Provide the [x, y] coordinate of the cell's center where the given text is located.  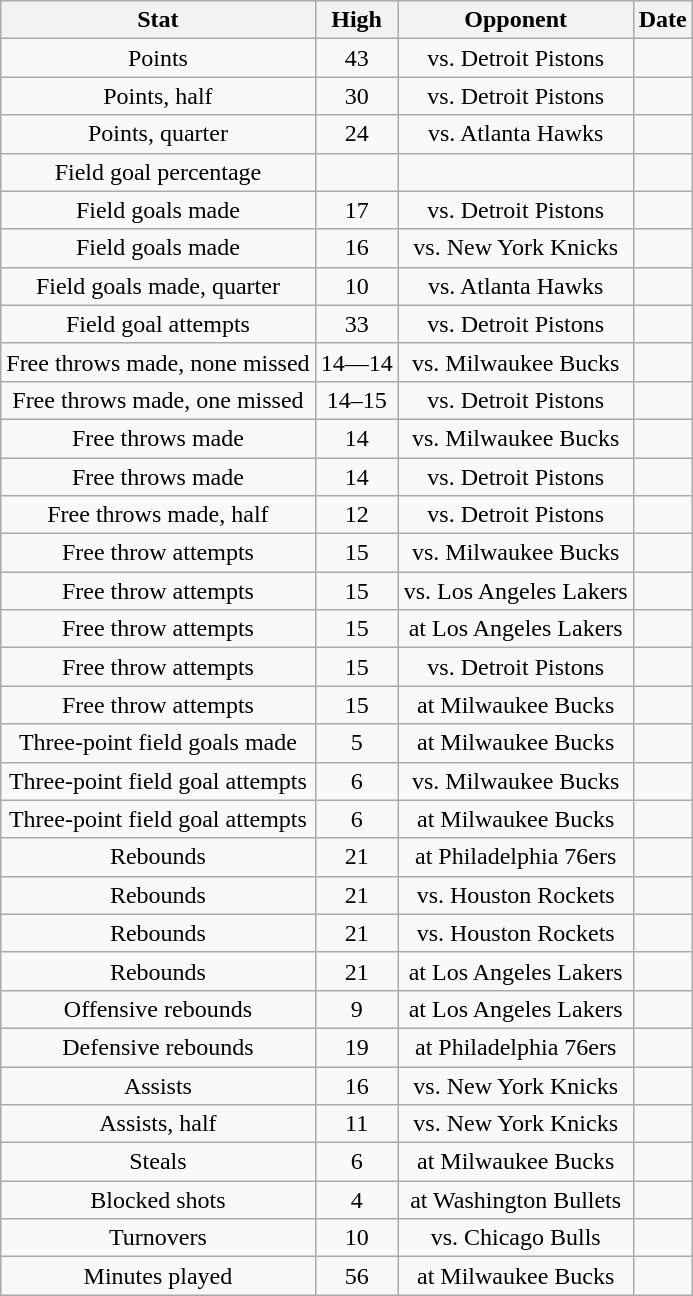
12 [356, 515]
High [356, 20]
Field goal percentage [158, 172]
5 [356, 743]
Offensive rebounds [158, 1009]
Free throws made, none missed [158, 362]
Free throws made, one missed [158, 400]
43 [356, 58]
Points, half [158, 96]
vs. Los Angeles Lakers [516, 591]
Points, quarter [158, 134]
Free throws made, half [158, 515]
Field goals made, quarter [158, 286]
Field goal attempts [158, 324]
Points [158, 58]
19 [356, 1047]
Three-point field goals made [158, 743]
vs. Chicago Bulls [516, 1238]
14—14 [356, 362]
11 [356, 1124]
Defensive rebounds [158, 1047]
Turnovers [158, 1238]
24 [356, 134]
56 [356, 1276]
Blocked shots [158, 1200]
Assists, half [158, 1124]
Stat [158, 20]
30 [356, 96]
33 [356, 324]
Assists [158, 1085]
Date [662, 20]
Opponent [516, 20]
Steals [158, 1162]
14–15 [356, 400]
4 [356, 1200]
at Washington Bullets [516, 1200]
9 [356, 1009]
17 [356, 210]
Minutes played [158, 1276]
